Pinpoint the cell where the given text exists, returning its [X, Y] midpoint coordinate. 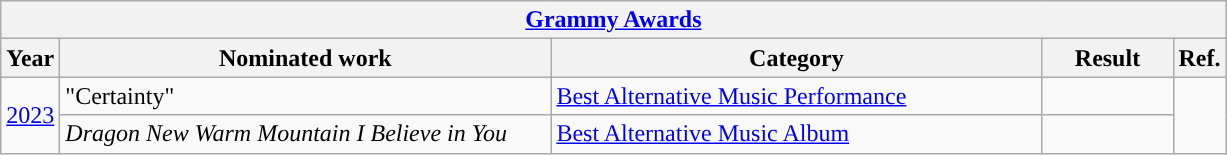
Nominated work [306, 58]
Ref. [1200, 58]
Year [30, 58]
Grammy Awards [614, 20]
Best Alternative Music Performance [796, 96]
Best Alternative Music Album [796, 134]
Dragon New Warm Mountain I Believe in You [306, 134]
"Certainty" [306, 96]
2023 [30, 115]
Category [796, 58]
Result [1108, 58]
